Provide the (X, Y) coordinate of the cell's center where the given text is located.  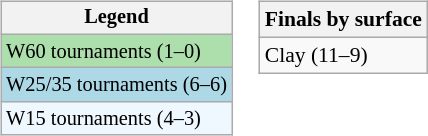
Clay (11–9) (344, 55)
W25/35 tournaments (6–6) (116, 85)
W15 tournaments (4–3) (116, 119)
Finals by surface (344, 20)
Legend (116, 18)
W60 tournaments (1–0) (116, 51)
